Capture the cell that displays the provided text and extract its (x, y) central coordinate. 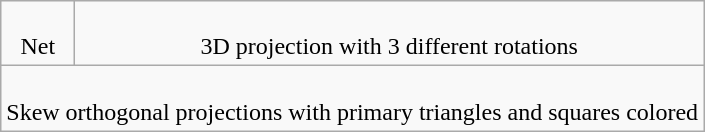
3D projection with 3 different rotations (390, 34)
Skew orthogonal projections with primary triangles and squares colored (352, 98)
Net (38, 34)
